Capture the cell that displays the provided text and extract its (X, Y) central coordinate. 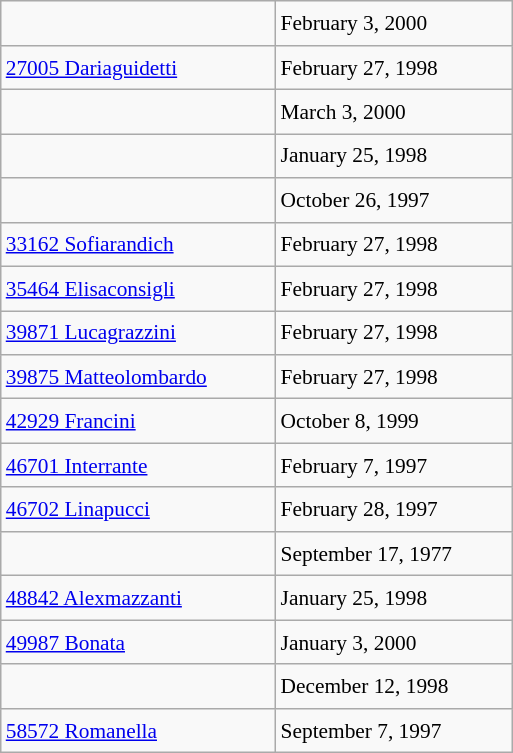
46701 Interrante (138, 465)
39875 Matteolombardo (138, 377)
December 12, 1998 (394, 686)
October 8, 1999 (394, 421)
October 26, 1997 (394, 200)
September 17, 1977 (394, 554)
58572 Romanella (138, 730)
February 7, 1997 (394, 465)
January 3, 2000 (394, 642)
27005 Dariaguidetti (138, 67)
49987 Bonata (138, 642)
48842 Alexmazzanti (138, 598)
39871 Lucagrazzini (138, 333)
February 3, 2000 (394, 23)
February 28, 1997 (394, 509)
42929 Francini (138, 421)
September 7, 1997 (394, 730)
33162 Sofiarandich (138, 244)
35464 Elisaconsigli (138, 288)
March 3, 2000 (394, 112)
46702 Linapucci (138, 509)
